Determine the (x, y) coordinate at the center of the cell enclosing the given text.  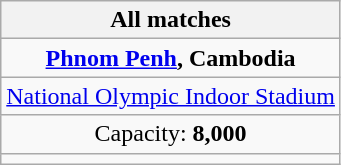
National Olympic Indoor Stadium (171, 96)
All matches (171, 20)
Capacity: 8,000 (171, 134)
Phnom Penh, Cambodia (171, 58)
